Pinpoint the cell where the given text exists, returning its [X, Y] midpoint coordinate. 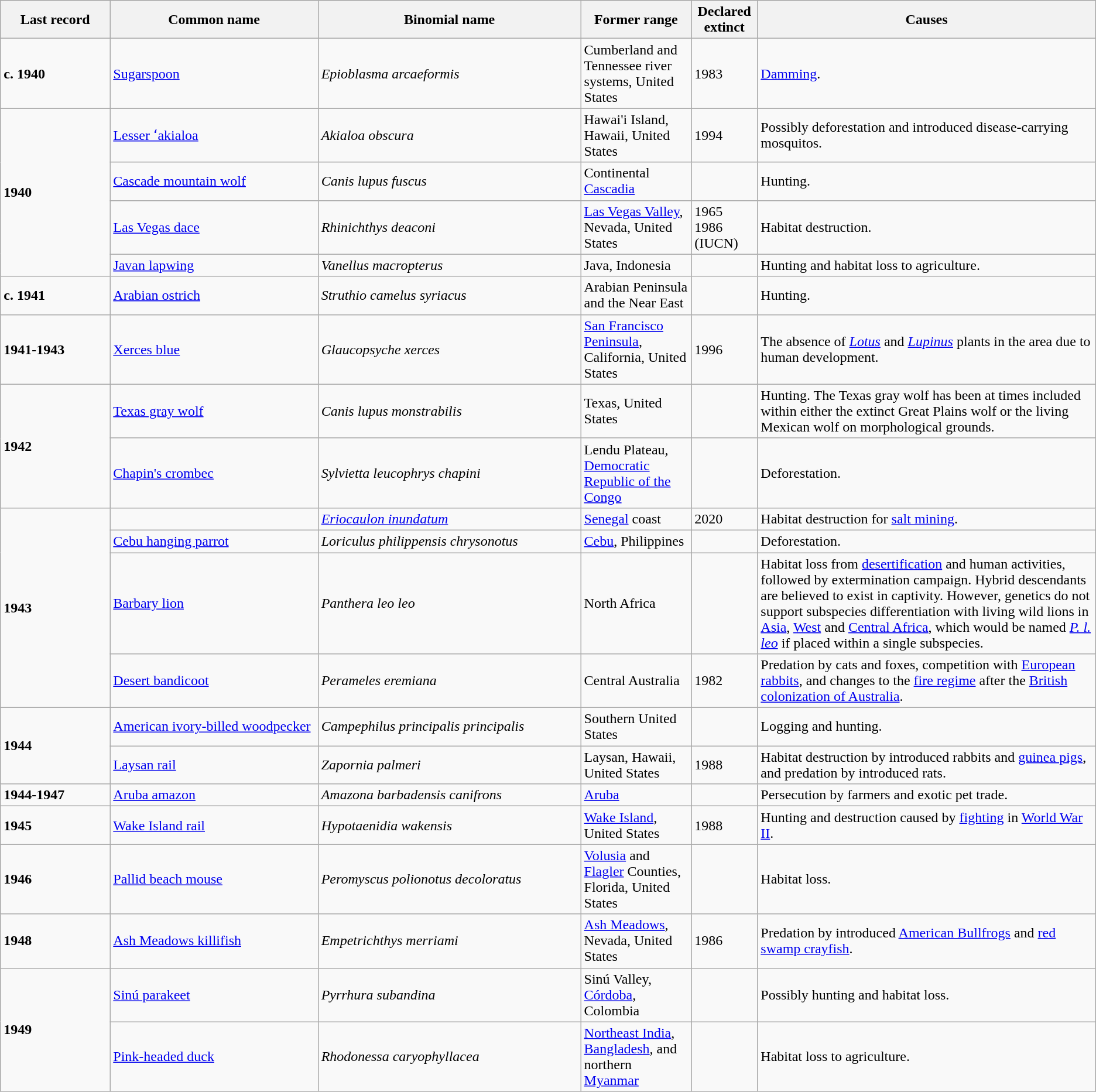
Hunting and destruction caused by fighting in World War II. [926, 826]
Perameles eremiana [450, 681]
Former range [636, 20]
Loriculus philippensis chrysonotus [450, 541]
Javan lapwing [214, 265]
Senegal coast [636, 519]
1943 [55, 608]
Rhodonessa caryophyllacea [450, 1056]
1945 [55, 826]
Aruba amazon [214, 795]
Canis lupus fuscus [450, 182]
Desert bandicoot [214, 681]
Predation by introduced American Bullfrogs and red swamp crayfish. [926, 941]
Arabian ostrich [214, 295]
Eriocaulon inundatum [450, 519]
Ash Meadows killifish [214, 941]
Wake Island, United States [636, 826]
Causes [926, 20]
Rhinichthys deaconi [450, 227]
1944 [55, 746]
Empetrichthys merriami [450, 941]
Lesser ʻakialoa [214, 135]
Akialoa obscura [450, 135]
Declared extinct [725, 20]
Glaucopsyche xerces [450, 349]
Habitat destruction. [926, 227]
Cumberland and Tennessee river systems, United States [636, 74]
Pyrrhura subandina [450, 995]
Logging and hunting. [926, 727]
Continental Cascadia [636, 182]
Struthio camelus syriacus [450, 295]
Persecution by farmers and exotic pet trade. [926, 795]
Epioblasma arcaeformis [450, 74]
1986 [725, 941]
Hawai'i Island, Hawaii, United States [636, 135]
19651986 (IUCN) [725, 227]
Wake Island rail [214, 826]
1949 [55, 1029]
1946 [55, 879]
Ash Meadows, Nevada, United States [636, 941]
Pink-headed duck [214, 1056]
Campephilus principalis principalis [450, 727]
Southern United States [636, 727]
Hypotaenidia wakensis [450, 826]
Habitat destruction by introduced rabbits and guinea pigs, and predation by introduced rats. [926, 765]
Lendu Plateau, Democratic Republic of the Congo [636, 473]
Las Vegas Valley, Nevada, United States [636, 227]
Las Vegas dace [214, 227]
Binomial name [450, 20]
1948 [55, 941]
Volusia and Flagler Counties, Florida, United States [636, 879]
Java, Indonesia [636, 265]
Texas, United States [636, 411]
Habitat destruction for salt mining. [926, 519]
Central Australia [636, 681]
Chapin's crombec [214, 473]
Habitat loss. [926, 879]
Amazona barbadensis canifrons [450, 795]
Vanellus macropterus [450, 265]
Texas gray wolf [214, 411]
Possibly deforestation and introduced disease-carrying mosquitos. [926, 135]
Northeast India, Bangladesh, and northern Myanmar [636, 1056]
Last record [55, 20]
Zapornia palmeri [450, 765]
Aruba [636, 795]
1941-1943 [55, 349]
Arabian Peninsula and the Near East [636, 295]
Cascade mountain wolf [214, 182]
Laysan, Hawaii, United States [636, 765]
Hunting and habitat loss to agriculture. [926, 265]
Sugarspoon [214, 74]
Barbary lion [214, 603]
Possibly hunting and habitat loss. [926, 995]
Damming. [926, 74]
North Africa [636, 603]
Laysan rail [214, 765]
San Francisco Peninsula, California, United States [636, 349]
Cebu, Philippines [636, 541]
American ivory-billed woodpecker [214, 727]
1940 [55, 192]
1944-1947 [55, 795]
Peromyscus polionotus decoloratus [450, 879]
Cebu hanging parrot [214, 541]
1983 [725, 74]
Sinú parakeet [214, 995]
Canis lupus monstrabilis [450, 411]
Sinú Valley, Córdoba, Colombia [636, 995]
c. 1941 [55, 295]
1994 [725, 135]
Xerces blue [214, 349]
1982 [725, 681]
1996 [725, 349]
Pallid beach mouse [214, 879]
Panthera leo leo [450, 603]
2020 [725, 519]
Habitat loss to agriculture. [926, 1056]
Predation by cats and foxes, competition with European rabbits, and changes to the fire regime after the British colonization of Australia. [926, 681]
The absence of Lotus and Lupinus plants in the area due to human development. [926, 349]
Common name [214, 20]
c. 1940 [55, 74]
1942 [55, 446]
Sylvietta leucophrys chapini [450, 473]
